Capture the cell that displays the provided text and extract its (x, y) central coordinate. 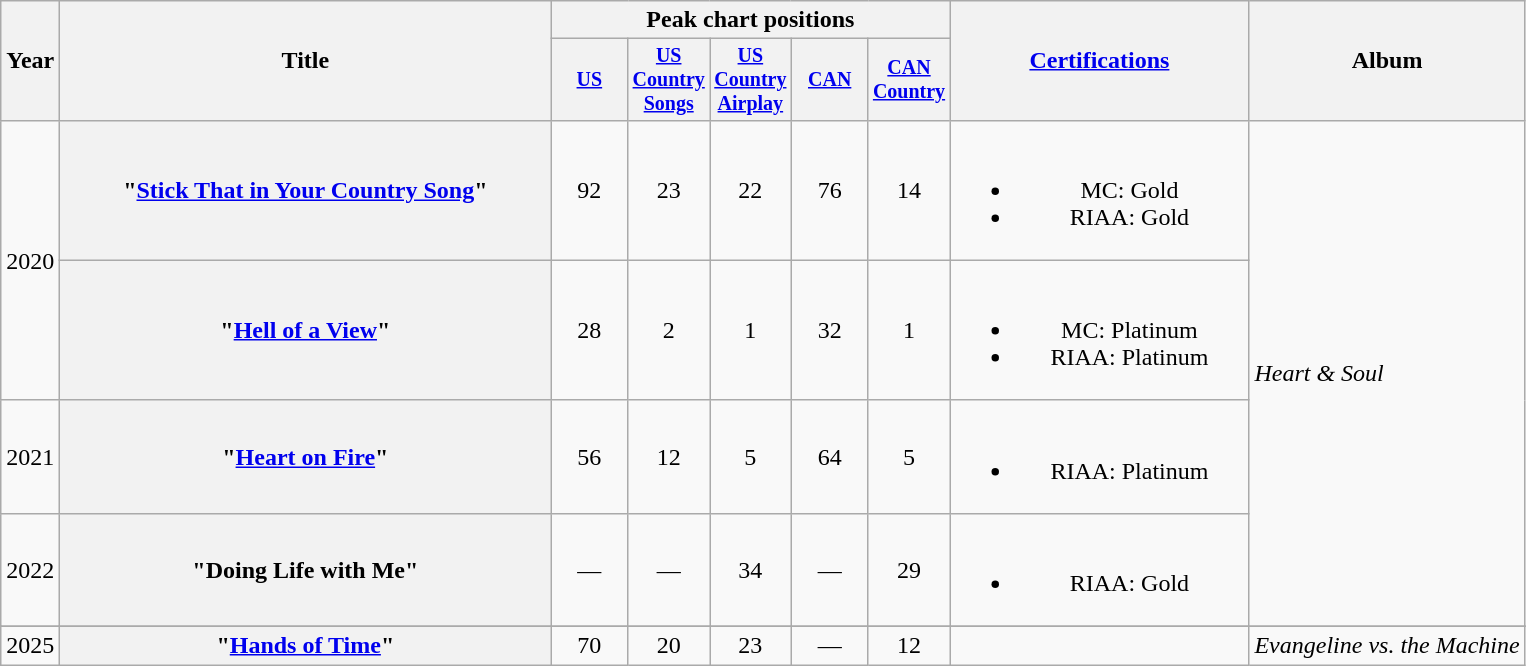
Title (306, 61)
Heart & Soul (1387, 373)
"Doing Life with Me" (306, 570)
RIAA: Platinum (1100, 456)
20 (669, 646)
34 (751, 570)
CAN (830, 80)
"Heart on Fire" (306, 456)
Year (30, 61)
"Stick That in Your Country Song" (306, 190)
76 (830, 190)
RIAA: Gold (1100, 570)
Peak chart positions (750, 20)
US Country Songs (669, 80)
2020 (30, 260)
Certifications (1100, 61)
28 (590, 330)
2021 (30, 456)
56 (590, 456)
14 (909, 190)
US (590, 80)
2 (669, 330)
29 (909, 570)
MC: GoldRIAA: Gold (1100, 190)
CAN Country (909, 80)
32 (830, 330)
92 (590, 190)
64 (830, 456)
70 (590, 646)
Evangeline vs. the Machine (1387, 646)
"Hell of a View" (306, 330)
22 (751, 190)
Album (1387, 61)
"Hands of Time" (306, 646)
US Country Airplay (751, 80)
2022 (30, 570)
MC: PlatinumRIAA: Platinum (1100, 330)
2025 (30, 646)
